Output the (X, Y) coordinate of the center of the cell containing the given text.  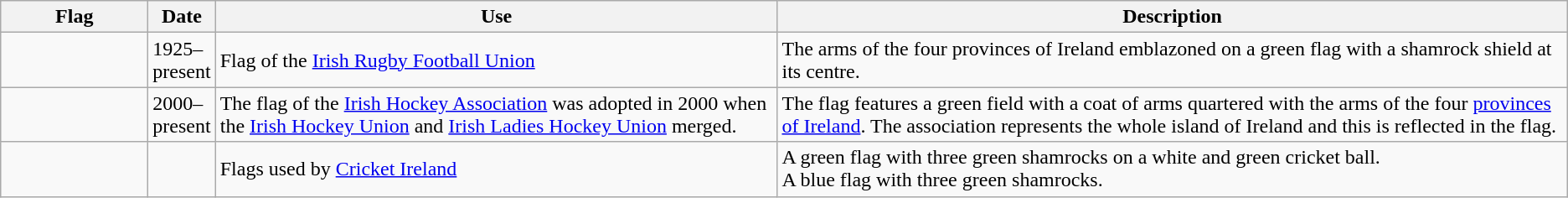
Flag of the Irish Rugby Football Union (496, 60)
Date (182, 17)
Flags used by Cricket Ireland (496, 169)
A green flag with three green shamrocks on a white and green cricket ball.A blue flag with three green shamrocks. (1173, 169)
Flag (75, 17)
Use (496, 17)
2000–present (182, 114)
1925–present (182, 60)
The arms of the four provinces of Ireland emblazoned on a green flag with a shamrock shield at its centre. (1173, 60)
Description (1173, 17)
The flag of the Irish Hockey Association was adopted in 2000 when the Irish Hockey Union and Irish Ladies Hockey Union merged. (496, 114)
